Search for the cell housing the specified text and yield its [x, y] center coordinate. 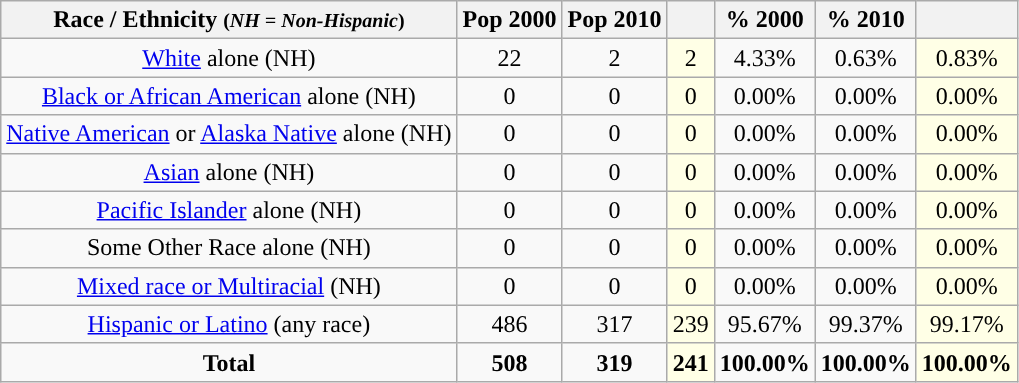
239 [690, 324]
Pop 2010 [614, 20]
Pop 2000 [510, 20]
4.33% [764, 58]
0.83% [966, 58]
Hispanic or Latino (any race) [229, 324]
241 [690, 362]
99.37% [866, 324]
% 2000 [764, 20]
Some Other Race alone (NH) [229, 248]
319 [614, 362]
% 2010 [866, 20]
Total [229, 362]
Mixed race or Multiracial (NH) [229, 286]
Native American or Alaska Native alone (NH) [229, 134]
Black or African American alone (NH) [229, 96]
White alone (NH) [229, 58]
99.17% [966, 324]
508 [510, 362]
Pacific Islander alone (NH) [229, 210]
22 [510, 58]
0.63% [866, 58]
Race / Ethnicity (NH = Non-Hispanic) [229, 20]
317 [614, 324]
486 [510, 324]
95.67% [764, 324]
Asian alone (NH) [229, 172]
